Capture the cell that displays the provided text and extract its (X, Y) central coordinate. 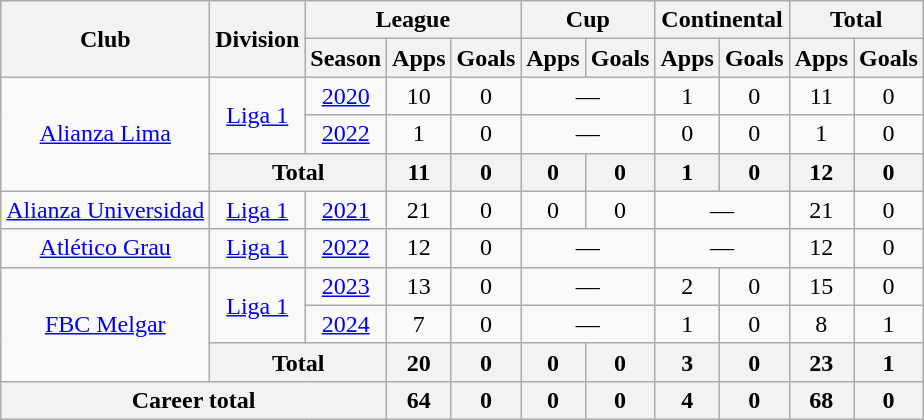
7 (419, 324)
Alianza Lima (106, 134)
10 (419, 96)
8 (821, 324)
3 (687, 362)
4 (687, 400)
Atlético Grau (106, 248)
2024 (346, 324)
23 (821, 362)
Alianza Universidad (106, 210)
13 (419, 286)
64 (419, 400)
2023 (346, 286)
Club (106, 39)
Division (258, 39)
68 (821, 400)
2020 (346, 96)
League (413, 20)
2021 (346, 210)
Continental (722, 20)
Cup (588, 20)
FBC Melgar (106, 324)
20 (419, 362)
2 (687, 286)
15 (821, 286)
Career total (194, 400)
Season (346, 58)
